Capture the cell that displays the provided text and extract its [X, Y] central coordinate. 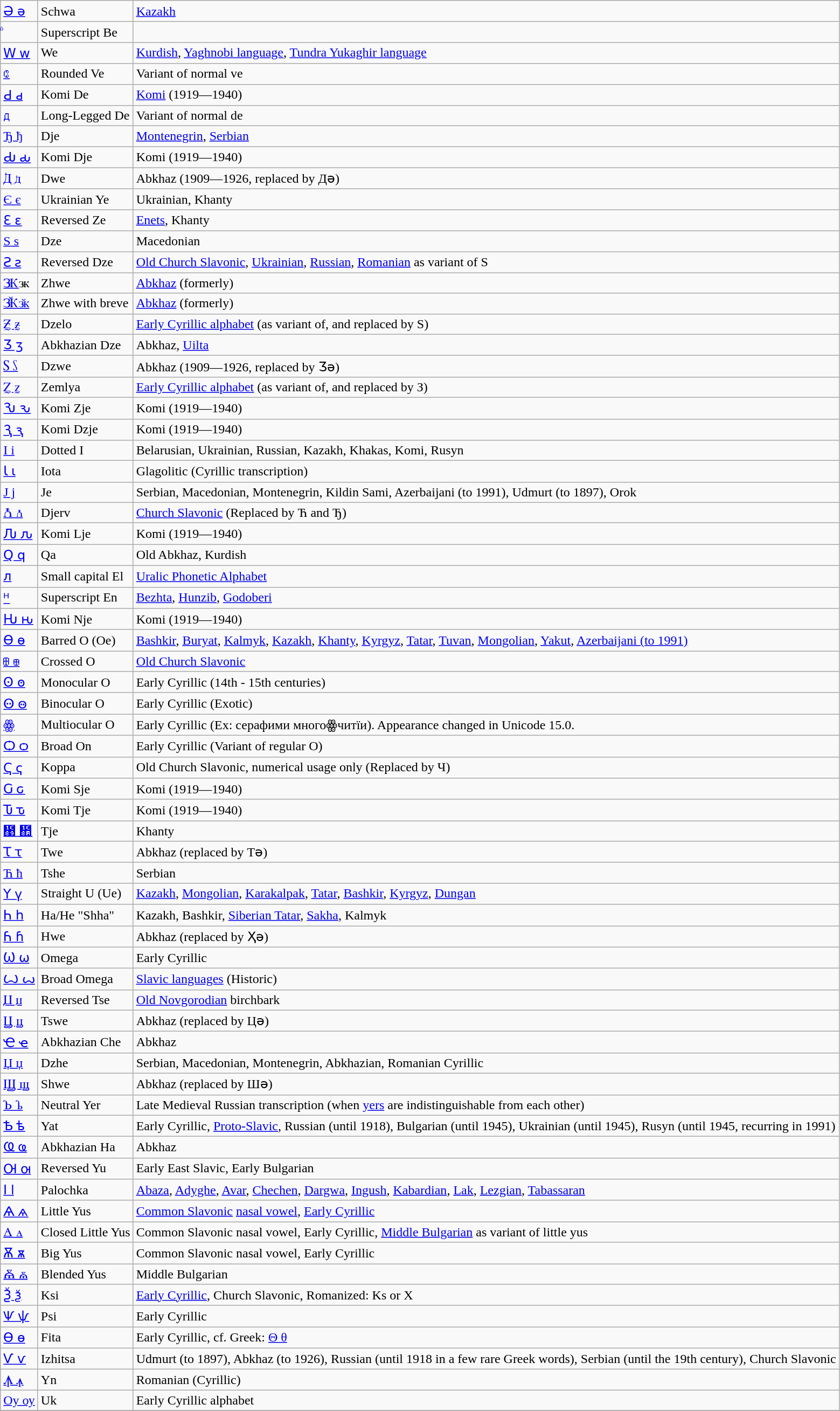
Old Abkhaz, Kurdish [486, 555]
Ꙍ ꙍ [19, 979]
Long-Legged De [85, 116]
Crossed O [85, 661]
Є є [19, 199]
Ѻ ѻ [19, 746]
Ѧ ѧ [19, 1211]
Old Novgorodian birchbark [486, 1000]
Ј ј [19, 492]
Dzhe [85, 1063]
Blended Yus [85, 1274]
Broad Omega [85, 979]
Middle Bulgarian [486, 1274]
Early Cyrillic, cf. Greek: Θ θ [486, 1338]
Ԝ ԝ [19, 53]
Ԍ ԍ [19, 789]
Big Yus [85, 1253]
Abkhaz (replaced by Тә) [486, 852]
Serbian [486, 873]
Komi De [85, 95]
Komi Sje [85, 789]
Ү ү [19, 894]
Dzelo [85, 324]
Early Cyrillic (Ex: серафими многоꙮчитїи). Appearance changed in Unicode 15.0. [486, 725]
Uralic Phonetic Alphabet [486, 576]
Common Slavonic nasal vowel, Early Cyrillic, Middle Bulgarian as variant of little yus [486, 1232]
Old Church Slavonic [486, 661]
Broad On [85, 746]
Ӡ ӡ [19, 345]
Small capital El [85, 576]
Komi Tje [85, 810]
Ksi [85, 1295]
Ꙏ ꙏ [19, 1105]
Ԏ ԏ [19, 810]
Ꙕ ꙕ [19, 1168]
Abkhazian Che [85, 1042]
ᵸ [19, 598]
Ԇ ԇ [19, 430]
Early Cyrillic alphabet [486, 1400]
Rounded Ve [85, 74]
Ѯ ѯ [19, 1295]
Dwe [85, 178]
Straight U (Ue) [85, 894]
Ԁ ԁ [19, 95]
Twe [85, 852]
Fita [85, 1338]
Komi Nje [85, 619]
І і [19, 451]
Early Cyrillic, Proto-Slavic, Russian (until 1918), Bulgarian (until 1945), Ukrainian (until 1945), Rusyn (until 1945, recurring in 1991) [486, 1126]
Early Cyrillic (14th - 15th centuries) [486, 682]
Ha/He "Shha" [85, 915]
Abkhaz (replaced by Шә) [486, 1084]
Ꚅ̆ꚅ̆ [19, 303]
Iota [85, 472]
Ꚁ ꚁ [19, 178]
ᲀ [19, 74]
Ꙉ ꙉ [19, 513]
Late Medieval Russian transcription (when yers are indistinguishable from each other) [486, 1105]
Qa [85, 555]
Ꙩ ꙩ [19, 682]
Ꚛ ꚛ [19, 661]
Komi Zje [85, 408]
Slavic languages (Historic) [486, 979]
Bashkir, Buryat, Kalmyk, Kazakh, Khanty, Kyrgyz, Tatar, Tuvan, Mongolian, Yakut, Azerbaijani (to 1991) [486, 640]
Ѣ ѣ [19, 1126]
Ԑ ԑ [19, 220]
Ѱ ѱ [19, 1316]
Shwe [85, 1084]
Dotted I [85, 451]
Old Church Slavonic, numerical usage only (Replaced by Ч) [486, 767]
Ԋ ԋ [19, 619]
Ꚍ ꚍ [19, 852]
Abkhaz (replaced by Цә) [486, 1021]
We [85, 53]
Ꙟ ꙟ [19, 1380]
Ꚕ ꚕ [19, 937]
Zemlya [85, 387]
Psi [85, 1316]
Ѳ ѳ [19, 1338]
Reversed Tse [85, 1000]
Kazakh [486, 11]
Early Cyrillic alphabet (as variant of, and replaced by З) [486, 387]
Hwe [85, 937]
Abkhazian Ha [85, 1147]
Ԛ ԛ [19, 555]
Abkhaz, Uilta [486, 345]
Kurdish, Yaghnobi language, Tundra Yukaghir language [486, 53]
Bezhta, Hunzib, Godoberi [486, 598]
Reversed Yu [85, 1168]
ⷠ [19, 32]
ᲁ [19, 116]
Early Cyrillic alphabet (as variant of, and replaced by Ѕ) [486, 324]
Ꚃ ꚃ [19, 366]
Tswe [85, 1021]
Tshe [85, 873]
Yat [85, 1126]
Ꙅ ꙅ [19, 262]
Monocular O [85, 682]
Ө ө [19, 640]
Ԉ ԉ [19, 534]
Ukrainian Ye [85, 199]
Ҁ ҁ [19, 767]
Ꙇ ꙇ [19, 472]
Ꚏ ꚏ [19, 1021]
Һ һ [19, 915]
Ҩ ҩ [19, 1147]
Ꚗ ꚗ [19, 1084]
Belarusian, Ukrainian, Russian, Kazakh, Khakas, Komi, Rusyn [486, 451]
Ђ ђ [19, 136]
Uk [85, 1400]
Early Cyrillic (Variant of regular O) [486, 746]
Superscript Be [85, 32]
Omega [85, 958]
Macedonian [486, 241]
Dze [85, 241]
Komi Lje [85, 534]
Montenegrin, Serbian [486, 136]
Binocular O [85, 703]
Early Cyrillic (Exotic) [486, 703]
Ѕ ѕ [19, 241]
Kazakh, Bashkir, Siberian Tatar, Sakha, Kalmyk [486, 915]
Reversed Ze [85, 220]
Ꙁ ꙁ [19, 387]
Yn [85, 1380]
Џ џ [19, 1063]
Ꚅꚅ [19, 283]
Barred O (Oe) [85, 640]
ꙮ [19, 725]
ᴫ [19, 576]
Ѵ ѵ [19, 1359]
Je [85, 492]
Neutral Yer [85, 1105]
Khanty [486, 831]
Ԃ ԃ [19, 157]
Koppa [85, 767]
Abkhaz (replaced by Ҳә) [486, 937]
Abaza, Adyghe, Avar, Chechen, Dargwa, Ingush, Kabardian, Lak, Lezgian, Tabassaran [486, 1190]
Ә ә [19, 11]
Dje [85, 136]
Old Church Slavonic, Ukrainian, Russian, Romanian as variant of Ѕ [486, 262]
Abkhaz (1909—1926, replaced by Ӡә) [486, 366]
Early East Slavic, Early Bulgarian [486, 1168]
Ukrainian, Khanty [486, 199]
Reversed Dze [85, 262]
Glagolitic (Cyrillic transcription) [486, 472]
Multiocular O [85, 725]
Ӏ ӏ [19, 1190]
Dzwe [85, 366]
Tje [85, 831]
Komi Dje [85, 157]
Djerv [85, 513]
Ѡ ѡ [19, 958]
Zhwe [85, 283]
Serbian, Macedonian, Montenegrin, Kildin Sami, Azerbaijani (to 1991), Udmurt (to 1897), Orok [486, 492]
Kazakh, Mongolian, Karakalpak, Tatar, Bashkir, Kyrgyz, Dungan [486, 894]
Enets, Khanty [486, 220]
Ᲊ ᲊ [19, 831]
Early Cyrillic, Church Slavonic, Romanized: Ks or X [486, 1295]
Izhitsa [85, 1359]
Schwa [85, 11]
Variant of normal ve [486, 74]
Variant of normal de [486, 116]
Palochka [85, 1190]
Abkhazian Dze [85, 345]
Udmurt (to 1897), Abkhaz (to 1926), Russian (until 1918 in a few rare Greek words), Serbian (until the 19th century), Church Slavonic [486, 1359]
Ꙡ ꙡ [19, 1000]
Ꙃ ꙃ [19, 324]
Zhwe with breve [85, 303]
Church Slavonic (Replaced by Ћ and Ђ) [486, 513]
Closed Little Yus [85, 1232]
Ԅ ԅ [19, 408]
Little Yus [85, 1211]
Abkhaz (1909—1926, replaced by Дә) [486, 178]
Оу оу [19, 1400]
Romanian (Cyrillic) [486, 1380]
Ꙙ ꙙ [19, 1232]
Serbian, Macedonian, Montenegrin, Abkhazian, Romanian Cyrillic [486, 1063]
Ꙫ ꙫ [19, 703]
Ћ ћ [19, 873]
Ҽ ҽ [19, 1042]
Ѫ ѫ [19, 1253]
Komi Dzje [85, 430]
Ꙛ ꙛ [19, 1274]
Superscript En [85, 598]
